Output the [X, Y] coordinate of the center of the cell containing the given text.  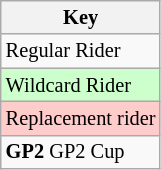
Wildcard Rider [81, 85]
Replacement rider [81, 118]
Regular Rider [81, 51]
GP2 GP2 Cup [81, 152]
Key [81, 17]
